Find where the given text appears and provide that cell's center as [X, Y] coordinate. 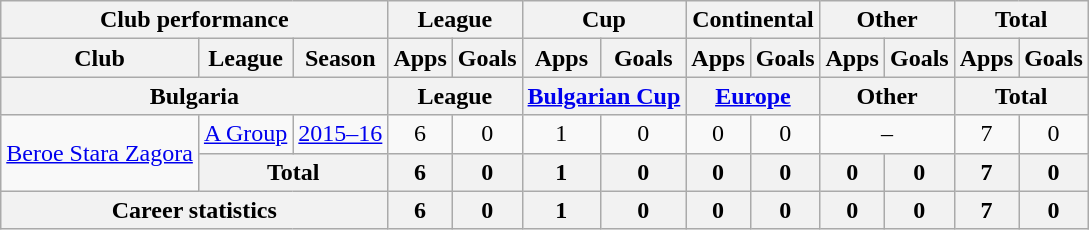
A Group [245, 134]
Bulgaria [194, 96]
Bulgarian Cup [604, 96]
Club [100, 58]
Continental [753, 20]
Career statistics [194, 210]
2015–16 [340, 134]
– [887, 134]
Beroe Stara Zagora [100, 153]
Club performance [194, 20]
Europe [753, 96]
Season [340, 58]
Cup [604, 20]
